Find where the given text appears and provide that cell's center as [X, Y] coordinate. 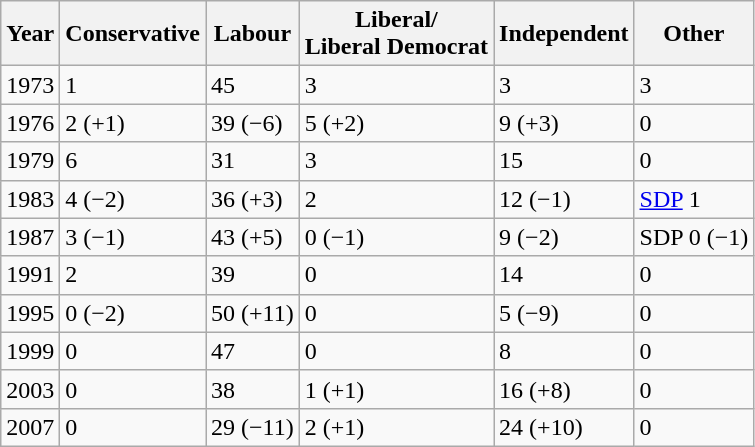
50 (+11) [253, 313]
Year [30, 34]
31 [253, 161]
0 (−2) [133, 313]
16 (+8) [564, 389]
Independent [564, 34]
Other [694, 34]
1 [133, 85]
9 (−2) [564, 237]
38 [253, 389]
39 (−6) [253, 123]
1 (+1) [396, 389]
47 [253, 351]
5 (−9) [564, 313]
1973 [30, 85]
2007 [30, 427]
12 (−1) [564, 199]
4 (−2) [133, 199]
1983 [30, 199]
5 (+2) [396, 123]
2003 [30, 389]
43 (+5) [253, 237]
SDP 0 (−1) [694, 237]
9 (+3) [564, 123]
6 [133, 161]
8 [564, 351]
Liberal/Liberal Democrat [396, 34]
1976 [30, 123]
1999 [30, 351]
1987 [30, 237]
0 (−1) [396, 237]
45 [253, 85]
3 (−1) [133, 237]
1979 [30, 161]
Labour [253, 34]
29 (−11) [253, 427]
1991 [30, 275]
14 [564, 275]
36 (+3) [253, 199]
SDP 1 [694, 199]
39 [253, 275]
Conservative [133, 34]
24 (+10) [564, 427]
15 [564, 161]
1995 [30, 313]
